Output the [x, y] coordinate of the center of the cell containing the given text.  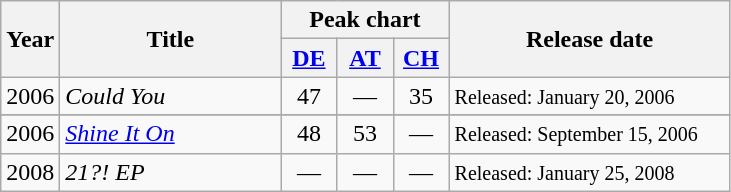
35 [421, 96]
DE [309, 58]
Released: January 25, 2008 [590, 172]
Peak chart [365, 20]
21?! EP [170, 172]
Released: September 15, 2006 [590, 134]
Release date [590, 39]
48 [309, 134]
Shine It On [170, 134]
AT [365, 58]
47 [309, 96]
Title [170, 39]
2008 [30, 172]
53 [365, 134]
CH [421, 58]
Year [30, 39]
Released: January 20, 2006 [590, 96]
Could You [170, 96]
